Pinpoint the cell where the given text exists, returning its [x, y] midpoint coordinate. 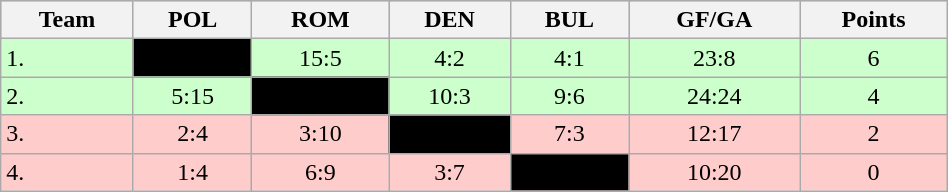
0 [874, 172]
12:17 [714, 134]
2 [874, 134]
15:5 [320, 58]
4 [874, 96]
2:4 [192, 134]
6 [874, 58]
Points [874, 20]
GF/GA [714, 20]
23:8 [714, 58]
BUL [570, 20]
5:15 [192, 96]
3:10 [320, 134]
ROM [320, 20]
1. [68, 58]
3:7 [450, 172]
10:3 [450, 96]
4. [68, 172]
1:4 [192, 172]
3. [68, 134]
10:20 [714, 172]
POL [192, 20]
6:9 [320, 172]
9:6 [570, 96]
2. [68, 96]
7:3 [570, 134]
4:2 [450, 58]
Team [68, 20]
4:1 [570, 58]
24:24 [714, 96]
DEN [450, 20]
